Return the [X, Y] coordinate for the center point of the cell that contains the specified text.  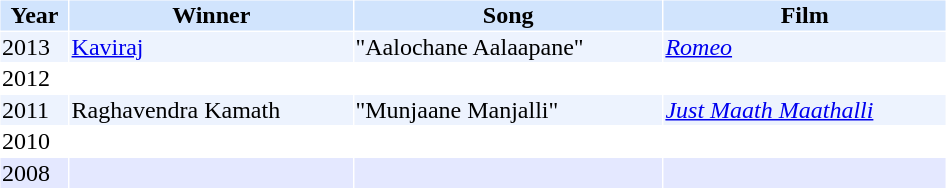
2013 [34, 47]
2008 [34, 173]
2010 [34, 141]
Romeo [805, 47]
Raghavendra Kamath [211, 110]
"Munjaane Manjalli" [508, 110]
Year [34, 15]
Just Maath Maathalli [805, 110]
2011 [34, 110]
Winner [211, 15]
"Aalochane Aalaapane" [508, 47]
Song [508, 15]
Kaviraj [211, 47]
2012 [34, 79]
Film [805, 15]
